Find where the given text appears and provide that cell's center as (x, y) coordinate. 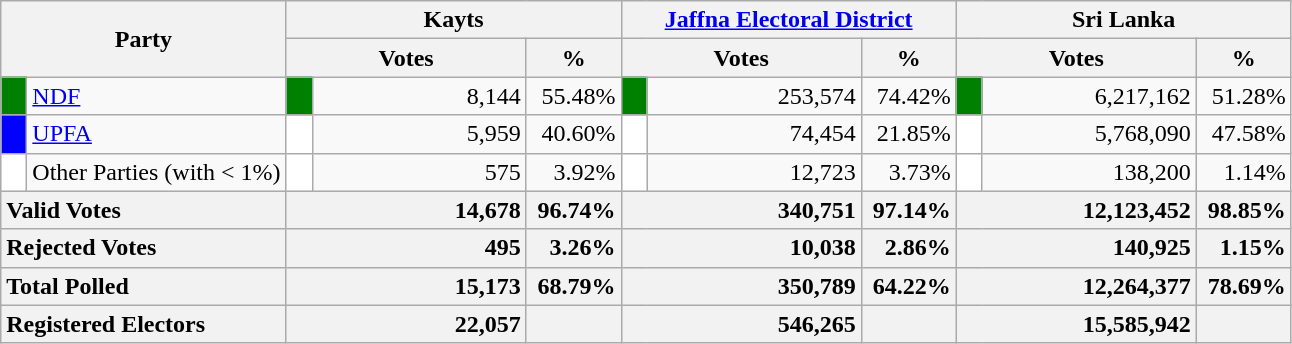
40.60% (574, 134)
Other Parties (with < 1%) (156, 172)
140,925 (1076, 248)
97.14% (908, 210)
3.73% (908, 172)
575 (419, 172)
253,574 (754, 96)
10,038 (741, 248)
15,585,942 (1076, 324)
68.79% (574, 286)
3.92% (574, 172)
12,123,452 (1076, 210)
1.15% (1244, 248)
Kayts (454, 20)
350,789 (741, 286)
8,144 (419, 96)
340,751 (741, 210)
2.86% (908, 248)
74,454 (754, 134)
98.85% (1244, 210)
138,200 (1089, 172)
Rejected Votes (144, 248)
47.58% (1244, 134)
Jaffna Electoral District (788, 20)
64.22% (908, 286)
51.28% (1244, 96)
14,678 (406, 210)
6,217,162 (1089, 96)
Sri Lanka (1124, 20)
96.74% (574, 210)
15,173 (406, 286)
5,959 (419, 134)
55.48% (574, 96)
NDF (156, 96)
1.14% (1244, 172)
Total Polled (144, 286)
495 (406, 248)
12,723 (754, 172)
21.85% (908, 134)
78.69% (1244, 286)
12,264,377 (1076, 286)
3.26% (574, 248)
UPFA (156, 134)
Party (144, 39)
22,057 (406, 324)
Valid Votes (144, 210)
546,265 (741, 324)
Registered Electors (144, 324)
5,768,090 (1089, 134)
74.42% (908, 96)
